Return the (X, Y) coordinate for the center point of the cell that contains the specified text.  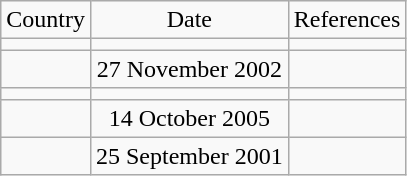
Date (189, 20)
27 November 2002 (189, 69)
14 October 2005 (189, 118)
25 September 2001 (189, 156)
Country (46, 20)
References (347, 20)
